Determine the (x, y) coordinate at the center of the cell enclosing the given text.  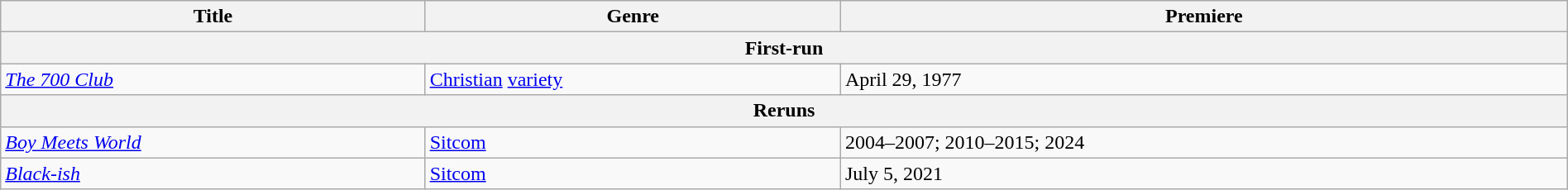
2004–2007; 2010–2015; 2024 (1204, 142)
Title (213, 17)
Reruns (784, 111)
Black-ish (213, 173)
Genre (633, 17)
First-run (784, 48)
Premiere (1204, 17)
Boy Meets World (213, 142)
The 700 Club (213, 79)
April 29, 1977 (1204, 79)
July 5, 2021 (1204, 173)
Christian variety (633, 79)
